Detect which cell encompasses the target text, then output its [x, y] center coordinate. 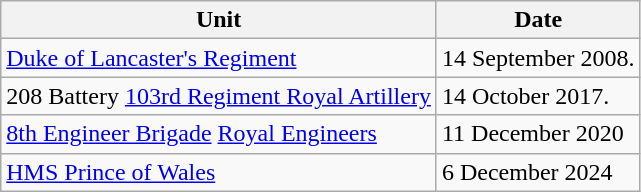
HMS Prince of Wales [219, 172]
Duke of Lancaster's Regiment [219, 58]
14 September 2008. [538, 58]
208 Battery 103rd Regiment Royal Artillery [219, 96]
Unit [219, 20]
8th Engineer Brigade Royal Engineers [219, 134]
11 December 2020 [538, 134]
Date [538, 20]
14 October 2017. [538, 96]
6 December 2024 [538, 172]
